Provide the [X, Y] coordinate of the cell's center where the given text is located.  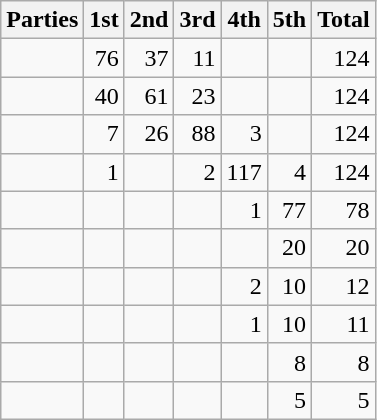
12 [344, 286]
3rd [198, 20]
4 [289, 172]
Total [344, 20]
3 [244, 134]
23 [198, 96]
4th [244, 20]
5th [289, 20]
2nd [149, 20]
77 [289, 210]
1st [104, 20]
7 [104, 134]
76 [104, 58]
117 [244, 172]
40 [104, 96]
78 [344, 210]
88 [198, 134]
37 [149, 58]
Parties [42, 20]
26 [149, 134]
61 [149, 96]
